Scan for the cell matching the given text and deliver its (x, y) coordinate at center. 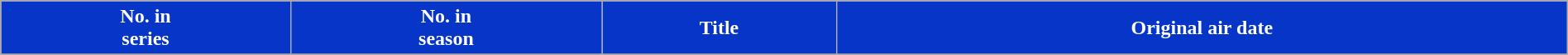
Original air date (1202, 28)
No. inseason (446, 28)
Title (719, 28)
No. inseries (146, 28)
